Scan for the cell matching the given text and deliver its [X, Y] coordinate at center. 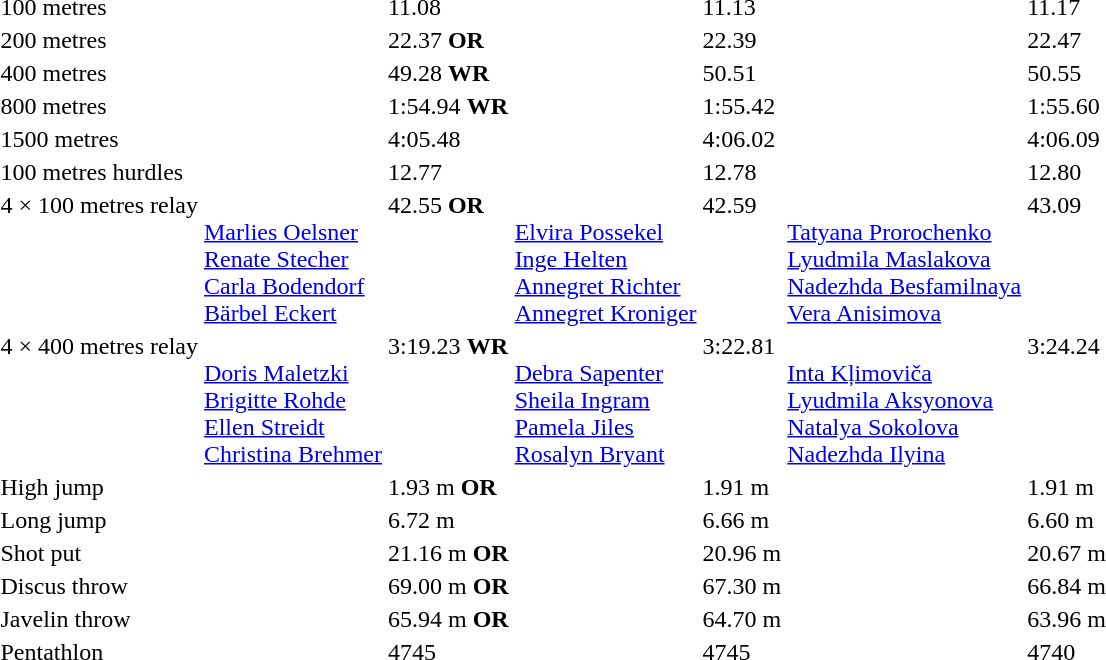
12.78 [742, 172]
4:06.02 [742, 139]
67.30 m [742, 586]
Doris MaletzkiBrigitte RohdeEllen StreidtChristina Brehmer [292, 400]
6.66 m [742, 520]
1.91 m [742, 487]
22.37 OR [448, 40]
6.72 m [448, 520]
12.77 [448, 172]
Elvira PossekelInge HeltenAnnegret RichterAnnegret Kroniger [606, 259]
3:19.23 WR [448, 400]
Inta KļimovičaLyudmila AksyonovaNatalya SokolovaNadezhda Ilyina [904, 400]
22.39 [742, 40]
69.00 m OR [448, 586]
1:54.94 WR [448, 106]
42.55 OR [448, 259]
Tatyana ProrochenkoLyudmila MaslakovaNadezhda BesfamilnayaVera Anisimova [904, 259]
42.59 [742, 259]
49.28 WR [448, 73]
4:05.48 [448, 139]
1:55.42 [742, 106]
1.93 m OR [448, 487]
50.51 [742, 73]
Debra SapenterSheila IngramPamela JilesRosalyn Bryant [606, 400]
Marlies OelsnerRenate StecherCarla BodendorfBärbel Eckert [292, 259]
64.70 m [742, 619]
3:22.81 [742, 400]
20.96 m [742, 553]
21.16 m OR [448, 553]
65.94 m OR [448, 619]
